Return the [x, y] coordinate for the center point of the cell that contains the specified text.  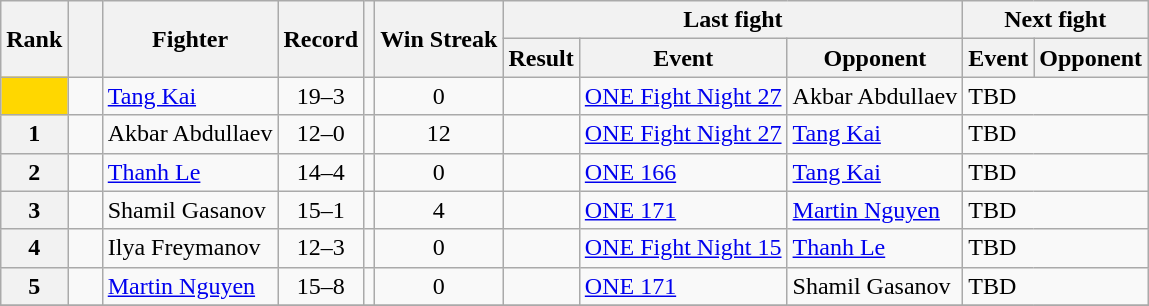
Next fight [1056, 20]
12–0 [321, 134]
1 [34, 134]
ONE 166 [683, 172]
Ilya Freymanov [190, 248]
2 [34, 172]
Last fight [733, 20]
15–1 [321, 210]
19–3 [321, 96]
Result [541, 58]
ONE Fight Night 15 [683, 248]
3 [34, 210]
12–3 [321, 248]
5 [34, 286]
Rank [34, 39]
12 [439, 134]
Fighter [190, 39]
14–4 [321, 172]
Record [321, 39]
Win Streak [439, 39]
15–8 [321, 286]
